Output the [x, y] coordinate of the center of the cell containing the given text.  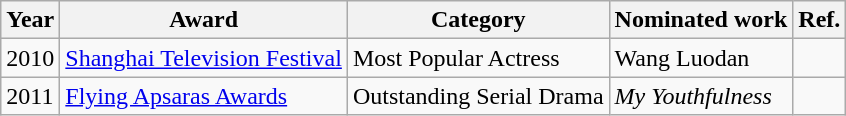
Shanghai Television Festival [204, 58]
Ref. [820, 20]
2011 [30, 96]
Outstanding Serial Drama [478, 96]
2010 [30, 58]
Nominated work [701, 20]
Award [204, 20]
My Youthfulness [701, 96]
Category [478, 20]
Year [30, 20]
Flying Apsaras Awards [204, 96]
Wang Luodan [701, 58]
Most Popular Actress [478, 58]
